Search for the cell housing the specified text and yield its (X, Y) center coordinate. 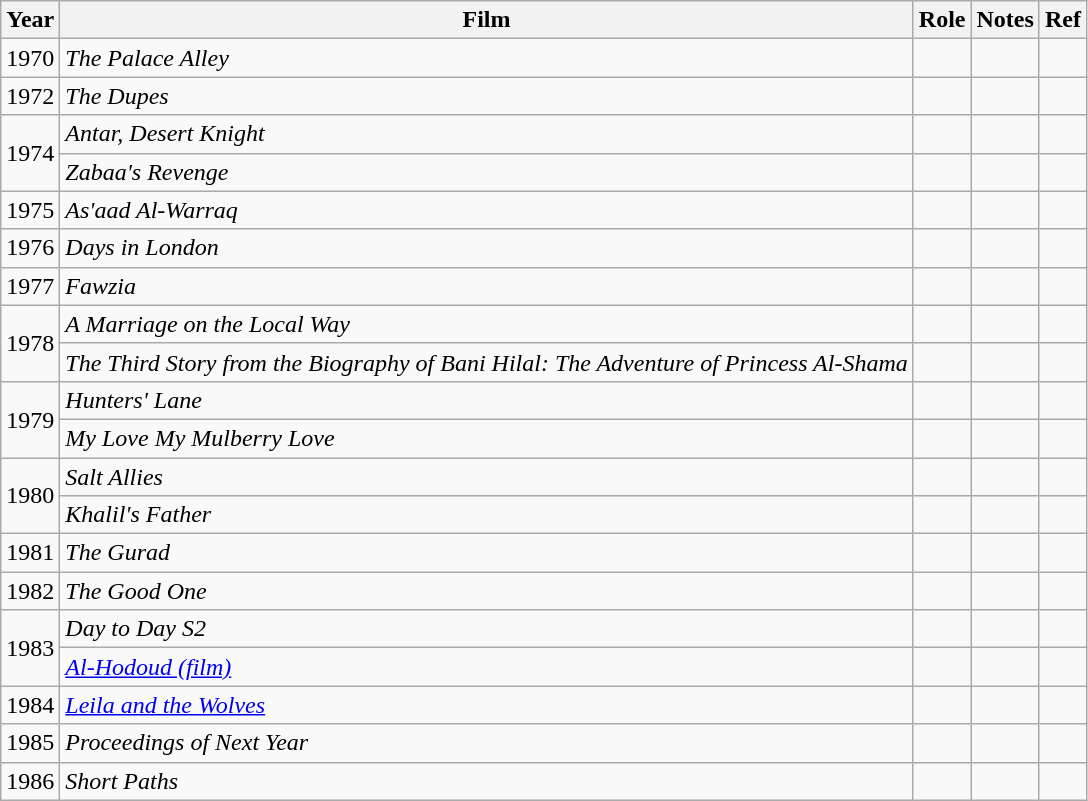
Fawzia (486, 286)
1980 (30, 496)
The Dupes (486, 96)
Day to Day S2 (486, 629)
The Third Story from the Biography of Bani Hilal: The Adventure of Princess Al-Shama (486, 362)
1979 (30, 419)
My Love My Mulberry Love (486, 438)
1985 (30, 743)
Ref (1062, 20)
Role (942, 20)
1981 (30, 553)
Film (486, 20)
Khalil's Father (486, 515)
Year (30, 20)
The Gurad (486, 553)
Salt Allies (486, 477)
1972 (30, 96)
Short Paths (486, 781)
Antar, Desert Knight (486, 134)
1982 (30, 591)
1984 (30, 705)
As'aad Al-Warraq (486, 210)
1975 (30, 210)
Notes (1005, 20)
1986 (30, 781)
Al-Hodoud (film) (486, 667)
The Good One (486, 591)
The Palace Alley (486, 58)
1977 (30, 286)
1974 (30, 153)
1978 (30, 343)
1983 (30, 648)
1970 (30, 58)
Leila and the Wolves (486, 705)
Proceedings of Next Year (486, 743)
1976 (30, 248)
Zabaa's Revenge (486, 172)
Hunters' Lane (486, 400)
A Marriage on the Local Way (486, 324)
Days in London (486, 248)
